Output the [x, y] coordinate of the center of the cell containing the given text.  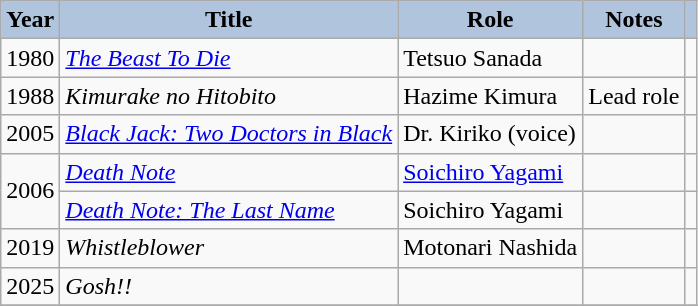
Lead role [634, 96]
Black Jack: Two Doctors in Black [229, 134]
2025 [30, 286]
Death Note [229, 172]
Whistleblower [229, 248]
2006 [30, 191]
Tetsuo Sanada [490, 58]
Dr. Kiriko (voice) [490, 134]
Motonari Nashida [490, 248]
Death Note: The Last Name [229, 210]
2005 [30, 134]
The Beast To Die [229, 58]
Role [490, 20]
2019 [30, 248]
1988 [30, 96]
Hazime Kimura [490, 96]
Title [229, 20]
Kimurake no Hitobito [229, 96]
Gosh!! [229, 286]
Notes [634, 20]
Year [30, 20]
1980 [30, 58]
